Extract the (X, Y) coordinate from the center of the cell holding the provided text.  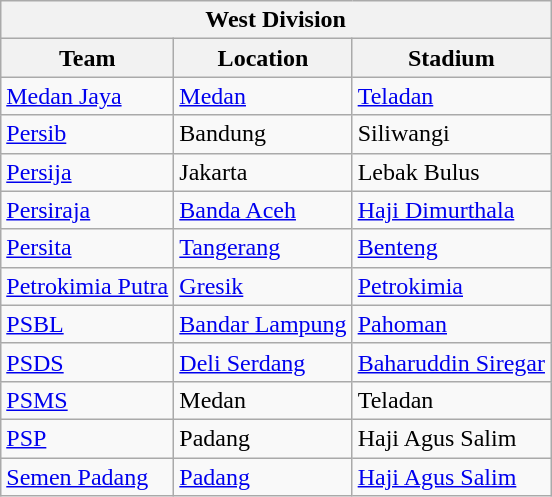
Lebak Bulus (451, 172)
Persita (88, 248)
Gresik (263, 286)
PSP (88, 438)
Banda Aceh (263, 210)
Bandung (263, 134)
Team (88, 58)
Persija (88, 172)
Persib (88, 134)
Bandar Lampung (263, 324)
Persiraja (88, 210)
PSDS (88, 362)
Siliwangi (451, 134)
Pahoman (451, 324)
Deli Serdang (263, 362)
Location (263, 58)
PSBL (88, 324)
Petrokimia Putra (88, 286)
Tangerang (263, 248)
Petrokimia (451, 286)
Stadium (451, 58)
Benteng (451, 248)
West Division (276, 20)
Baharuddin Siregar (451, 362)
PSMS (88, 400)
Jakarta (263, 172)
Haji Dimurthala (451, 210)
Semen Padang (88, 477)
Medan Jaya (88, 96)
